Determine the [x, y] coordinate at the center of the cell enclosing the given text.  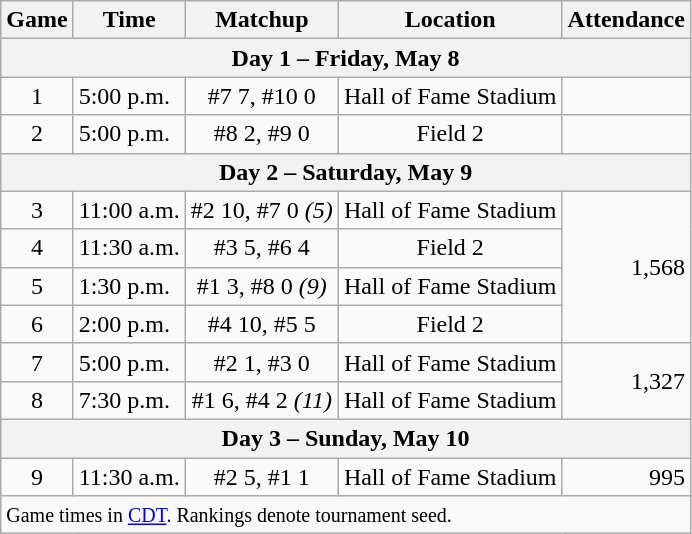
#1 3, #8 0 (9) [262, 286]
9 [37, 477]
Matchup [262, 20]
Time [129, 20]
#8 2, #9 0 [262, 134]
Game [37, 20]
1 [37, 96]
Location [450, 20]
2 [37, 134]
#1 6, #4 2 (11) [262, 400]
11:00 a.m. [129, 210]
Attendance [626, 20]
6 [37, 324]
#7 7, #10 0 [262, 96]
1:30 p.m. [129, 286]
#2 1, #3 0 [262, 362]
#2 10, #7 0 (5) [262, 210]
4 [37, 248]
3 [37, 210]
1,327 [626, 381]
Day 2 – Saturday, May 9 [346, 172]
1,568 [626, 267]
7 [37, 362]
2:00 p.m. [129, 324]
995 [626, 477]
8 [37, 400]
#3 5, #6 4 [262, 248]
Day 1 – Friday, May 8 [346, 58]
#4 10, #5 5 [262, 324]
5 [37, 286]
Day 3 – Sunday, May 10 [346, 438]
#2 5, #1 1 [262, 477]
7:30 p.m. [129, 400]
Game times in CDT. Rankings denote tournament seed. [346, 515]
